Find where the given text appears and provide that cell's center as (x, y) coordinate. 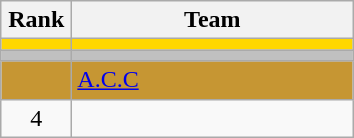
Team (212, 20)
4 (36, 118)
Rank (36, 20)
A.C.C (212, 80)
